Provide the (x, y) coordinate of the cell's center where the given text is located.  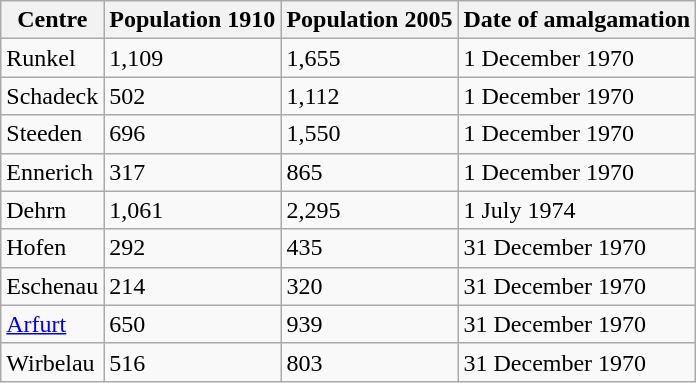
516 (192, 362)
1,112 (370, 96)
939 (370, 324)
Ennerich (52, 172)
2,295 (370, 210)
1 July 1974 (577, 210)
Dehrn (52, 210)
317 (192, 172)
214 (192, 286)
1,655 (370, 58)
Wirbelau (52, 362)
Schadeck (52, 96)
Runkel (52, 58)
Centre (52, 20)
650 (192, 324)
Steeden (52, 134)
Hofen (52, 248)
1,109 (192, 58)
292 (192, 248)
Date of amalgamation (577, 20)
1,061 (192, 210)
Eschenau (52, 286)
1,550 (370, 134)
865 (370, 172)
Arfurt (52, 324)
502 (192, 96)
Population 2005 (370, 20)
696 (192, 134)
803 (370, 362)
320 (370, 286)
435 (370, 248)
Population 1910 (192, 20)
